Return (X, Y) of the center of cell containing provided text 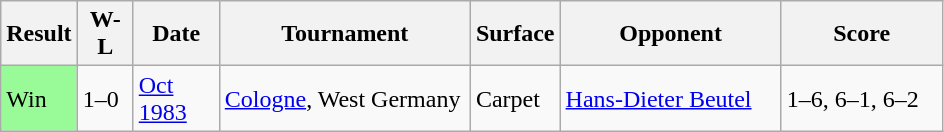
Hans-Dieter Beutel (670, 98)
1–0 (105, 98)
Cologne, West Germany (344, 98)
Score (862, 34)
Win (39, 98)
Surface (515, 34)
W-L (105, 34)
Opponent (670, 34)
Date (176, 34)
1–6, 6–1, 6–2 (862, 98)
Oct 1983 (176, 98)
Carpet (515, 98)
Tournament (344, 34)
Result (39, 34)
